Return the (X, Y) coordinate for the center point of the cell that contains the specified text.  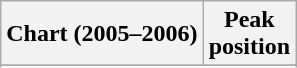
Chart (2005–2006) (102, 34)
Peakposition (249, 34)
